For the text-containing cell, return its midpoint in [X, Y] coordinate format. 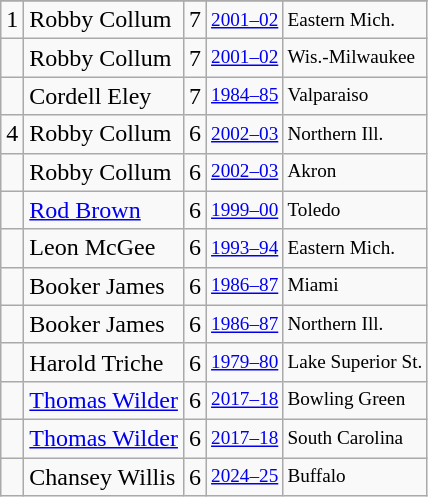
Wis.-Milwaukee [355, 58]
Harold Triche [104, 362]
1993–94 [245, 248]
Lake Superior St. [355, 362]
Akron [355, 172]
1 [12, 20]
1999–00 [245, 210]
South Carolina [355, 438]
Cordell Eley [104, 96]
2024–25 [245, 477]
1979–80 [245, 362]
Miami [355, 286]
Toledo [355, 210]
Valparaiso [355, 96]
Rod Brown [104, 210]
Chansey Willis [104, 477]
Bowling Green [355, 400]
Leon McGee [104, 248]
4 [12, 134]
1984–85 [245, 96]
Buffalo [355, 477]
